Search for the cell housing the specified text and yield its (x, y) center coordinate. 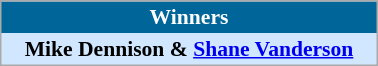
Mike Dennison & Shane Vanderson (189, 49)
Winners (189, 17)
